Find where the given text appears and provide that cell's center as (X, Y) coordinate. 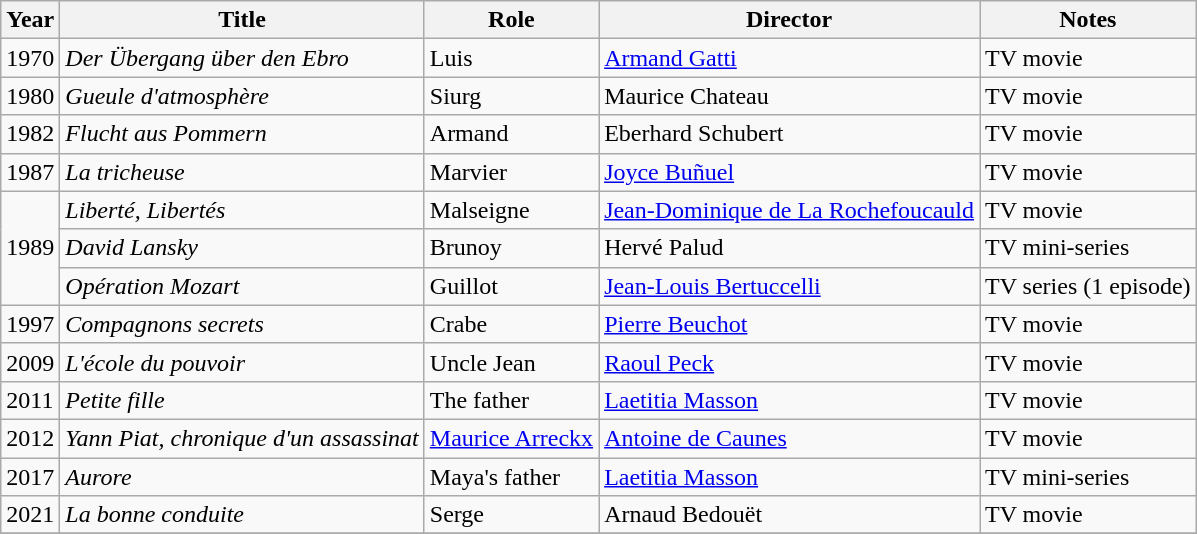
Maurice Chateau (790, 96)
Director (790, 20)
Compagnons secrets (242, 324)
2012 (30, 438)
Siurg (511, 96)
Liberté, Libertés (242, 210)
Role (511, 20)
Yann Piat, chronique d'un assassinat (242, 438)
Notes (1088, 20)
Maya's father (511, 477)
The father (511, 400)
Jean-Dominique de La Rochefoucauld (790, 210)
TV series (1 episode) (1088, 286)
1970 (30, 58)
Crabe (511, 324)
Arnaud Bedouët (790, 515)
1997 (30, 324)
La tricheuse (242, 172)
1987 (30, 172)
Guillot (511, 286)
Eberhard Schubert (790, 134)
Aurore (242, 477)
Jean-Louis Bertuccelli (790, 286)
Year (30, 20)
David Lansky (242, 248)
Opération Mozart (242, 286)
2009 (30, 362)
Pierre Beuchot (790, 324)
Luis (511, 58)
Maurice Arreckx (511, 438)
1989 (30, 248)
Flucht aus Pommern (242, 134)
Malseigne (511, 210)
Hervé Palud (790, 248)
Armand (511, 134)
2011 (30, 400)
Der Übergang über den Ebro (242, 58)
2017 (30, 477)
Title (242, 20)
Uncle Jean (511, 362)
Serge (511, 515)
Petite fille (242, 400)
1980 (30, 96)
Joyce Buñuel (790, 172)
L'école du pouvoir (242, 362)
Marvier (511, 172)
Brunoy (511, 248)
La bonne conduite (242, 515)
Armand Gatti (790, 58)
Antoine de Caunes (790, 438)
2021 (30, 515)
Gueule d'atmosphère (242, 96)
1982 (30, 134)
Raoul Peck (790, 362)
